Identify which cell holds the provided text, then report its [X, Y] central coordinate. 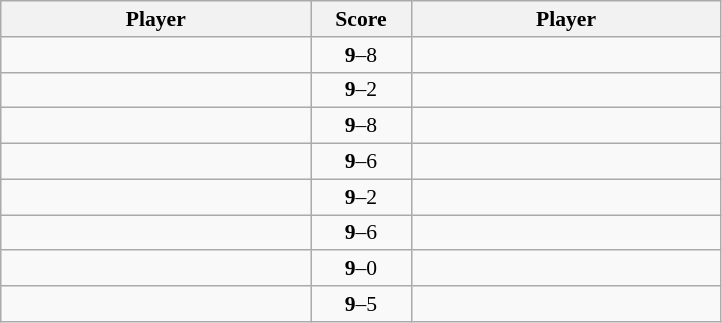
9–0 [361, 269]
9–5 [361, 304]
Score [361, 19]
